Detect which cell encompasses the target text, then output its (x, y) center coordinate. 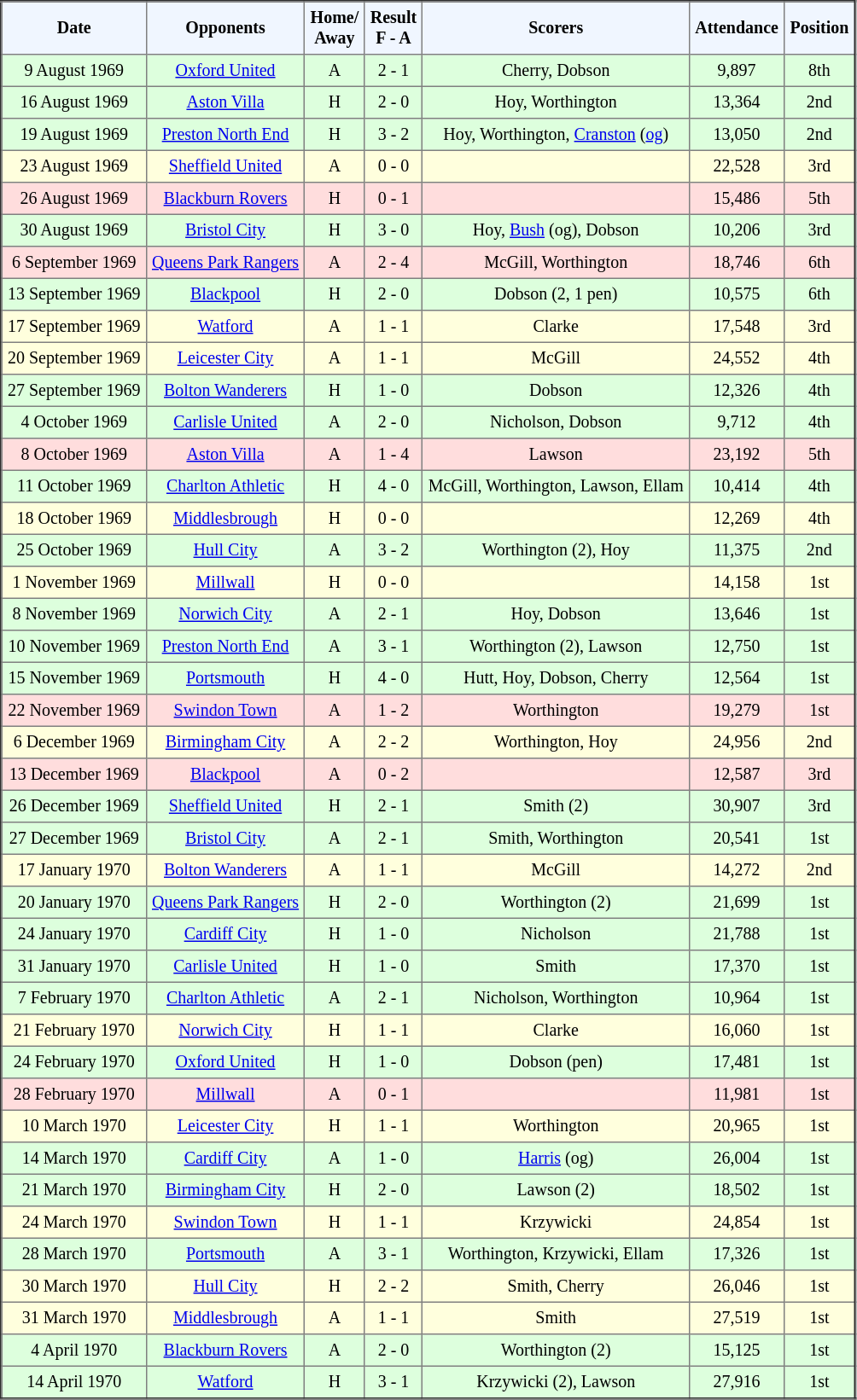
27,519 (736, 1318)
17 January 1970 (74, 870)
23,192 (736, 455)
9,712 (736, 422)
21,699 (736, 903)
28 February 1970 (74, 1095)
Worthington (2), Hoy (556, 550)
18 October 1969 (74, 519)
24,956 (736, 742)
10,575 (736, 294)
ResultF - A (394, 28)
15,486 (736, 199)
23 August 1969 (74, 166)
22,528 (736, 166)
27,916 (736, 1382)
6 December 1969 (74, 742)
20,541 (736, 839)
Dobson (556, 391)
18,502 (736, 1190)
Nicholson, Worthington (556, 998)
Opponents (225, 28)
26,004 (736, 1159)
Lawson (2) (556, 1190)
4 April 1970 (74, 1351)
Dobson (pen) (556, 1062)
Smith, Worthington (556, 839)
17 September 1969 (74, 327)
26,046 (736, 1287)
24 March 1970 (74, 1223)
24,552 (736, 358)
Krzywicki (2), Lawson (556, 1382)
22 November 1969 (74, 711)
21,788 (736, 934)
11 October 1969 (74, 486)
14 March 1970 (74, 1159)
1 - 4 (394, 455)
10,414 (736, 486)
24 January 1970 (74, 934)
21 February 1970 (74, 1031)
14,158 (736, 583)
12,564 (736, 678)
24 February 1970 (74, 1062)
13 December 1969 (74, 775)
19 August 1969 (74, 135)
2 - 4 (394, 263)
Dobson (2, 1 pen) (556, 294)
Worthington, Hoy (556, 742)
15,125 (736, 1351)
20,965 (736, 1126)
4 October 1969 (74, 422)
13 September 1969 (74, 294)
7 February 1970 (74, 998)
Smith (2) (556, 806)
Scorers (556, 28)
30,907 (736, 806)
14 April 1970 (74, 1382)
1 November 1969 (74, 583)
12,587 (736, 775)
30 August 1969 (74, 230)
13,646 (736, 614)
Attendance (736, 28)
Hoy, Bush (og), Dobson (556, 230)
31 March 1970 (74, 1318)
13,050 (736, 135)
Date (74, 28)
Nicholson, Dobson (556, 422)
24,854 (736, 1223)
Hutt, Hoy, Dobson, Cherry (556, 678)
31 January 1970 (74, 967)
12,326 (736, 391)
21 March 1970 (74, 1190)
30 March 1970 (74, 1287)
McGill, Worthington (556, 263)
27 December 1969 (74, 839)
20 September 1969 (74, 358)
10,206 (736, 230)
10 March 1970 (74, 1126)
17,481 (736, 1062)
McGill, Worthington, Lawson, Ellam (556, 486)
17,370 (736, 967)
11,375 (736, 550)
Worthington (2), Lawson (556, 647)
Hoy, Dobson (556, 614)
16,060 (736, 1031)
19,279 (736, 711)
28 March 1970 (74, 1254)
Smith, Cherry (556, 1287)
9,897 (736, 71)
9 August 1969 (74, 71)
17,326 (736, 1254)
20 January 1970 (74, 903)
18,746 (736, 263)
6 September 1969 (74, 263)
16 August 1969 (74, 102)
1 - 2 (394, 711)
27 September 1969 (74, 391)
14,272 (736, 870)
13,364 (736, 102)
Position (819, 28)
Nicholson (556, 934)
26 December 1969 (74, 806)
12,269 (736, 519)
Worthington, Krzywicki, Ellam (556, 1254)
17,548 (736, 327)
26 August 1969 (74, 199)
3 - 0 (394, 230)
10,964 (736, 998)
Hoy, Worthington (556, 102)
Lawson (556, 455)
Cherry, Dobson (556, 71)
8th (819, 71)
12,750 (736, 647)
Krzywicki (556, 1223)
11,981 (736, 1095)
10 November 1969 (74, 647)
0 - 2 (394, 775)
Hoy, Worthington, Cranston (og) (556, 135)
8 October 1969 (74, 455)
15 November 1969 (74, 678)
Home/Away (335, 28)
Harris (og) (556, 1159)
8 November 1969 (74, 614)
25 October 1969 (74, 550)
